Pinpoint the cell where the given text exists, returning its (x, y) midpoint coordinate. 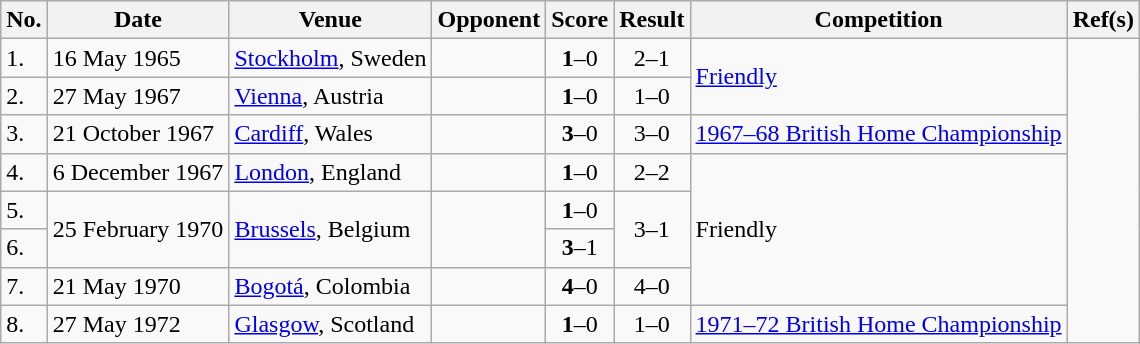
8. (24, 324)
Brussels, Belgium (330, 229)
7. (24, 286)
6. (24, 248)
16 May 1965 (138, 58)
3. (24, 134)
6 December 1967 (138, 172)
Stockholm, Sweden (330, 58)
Vienna, Austria (330, 96)
Competition (878, 20)
Venue (330, 20)
21 May 1970 (138, 286)
2–2 (652, 172)
Ref(s) (1103, 20)
1. (24, 58)
Opponent (489, 20)
21 October 1967 (138, 134)
No. (24, 20)
Result (652, 20)
Cardiff, Wales (330, 134)
1967–68 British Home Championship (878, 134)
27 May 1972 (138, 324)
25 February 1970 (138, 229)
Date (138, 20)
5. (24, 210)
London, England (330, 172)
2–1 (652, 58)
4. (24, 172)
Bogotá, Colombia (330, 286)
1971–72 British Home Championship (878, 324)
Score (580, 20)
2. (24, 96)
Glasgow, Scotland (330, 324)
27 May 1967 (138, 96)
